Find where the given text appears and provide that cell's center as [X, Y] coordinate. 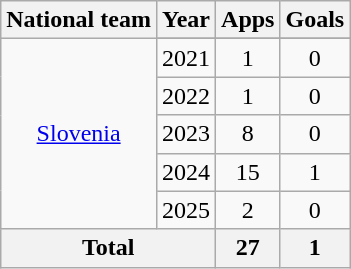
2023 [186, 134]
2025 [186, 210]
Year [186, 20]
2021 [186, 58]
2024 [186, 172]
2 [248, 210]
National team [79, 20]
Total [108, 248]
2022 [186, 96]
Apps [248, 20]
Slovenia [79, 134]
27 [248, 248]
15 [248, 172]
8 [248, 134]
Goals [315, 20]
